Determine the [x, y] coordinate at the center of the cell enclosing the given text.  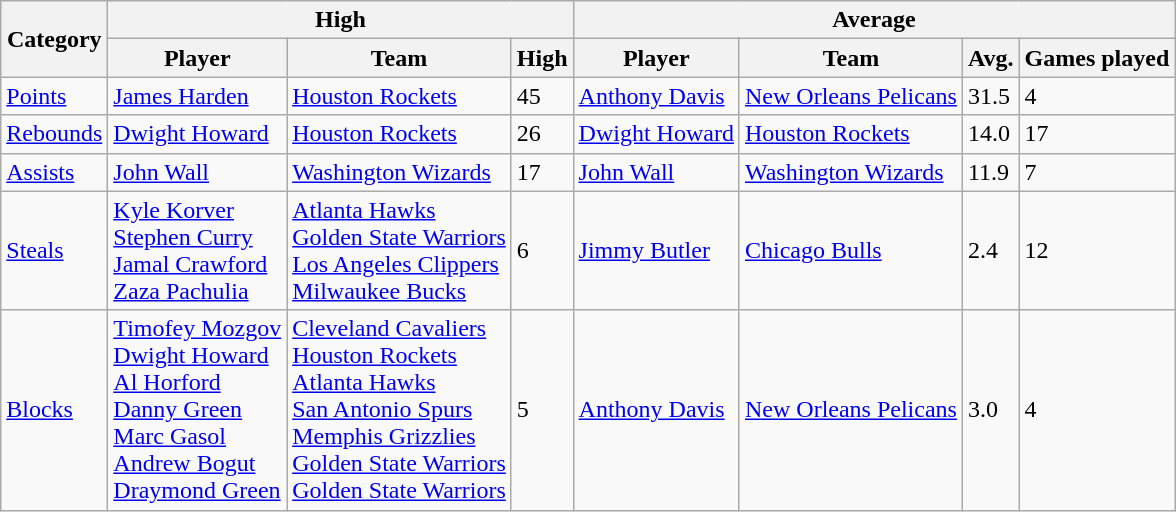
6 [542, 250]
Avg. [990, 58]
Rebounds [54, 134]
Assists [54, 172]
45 [542, 96]
Average [874, 20]
Steals [54, 250]
26 [542, 134]
Timofey MozgovDwight HowardAl HorfordDanny GreenMarc GasolAndrew BogutDraymond Green [198, 410]
Chicago Bulls [850, 250]
14.0 [990, 134]
2.4 [990, 250]
Points [54, 96]
Category [54, 39]
12 [1097, 250]
Atlanta HawksGolden State WarriorsLos Angeles ClippersMilwaukee Bucks [400, 250]
31.5 [990, 96]
Cleveland CavaliersHouston RocketsAtlanta HawksSan Antonio SpursMemphis GrizzliesGolden State WarriorsGolden State Warriors [400, 410]
Games played [1097, 58]
Blocks [54, 410]
11.9 [990, 172]
James Harden [198, 96]
3.0 [990, 410]
5 [542, 410]
Jimmy Butler [656, 250]
Kyle KorverStephen CurryJamal CrawfordZaza Pachulia [198, 250]
7 [1097, 172]
